Determine the [x, y] coordinate at the center of the cell enclosing the given text.  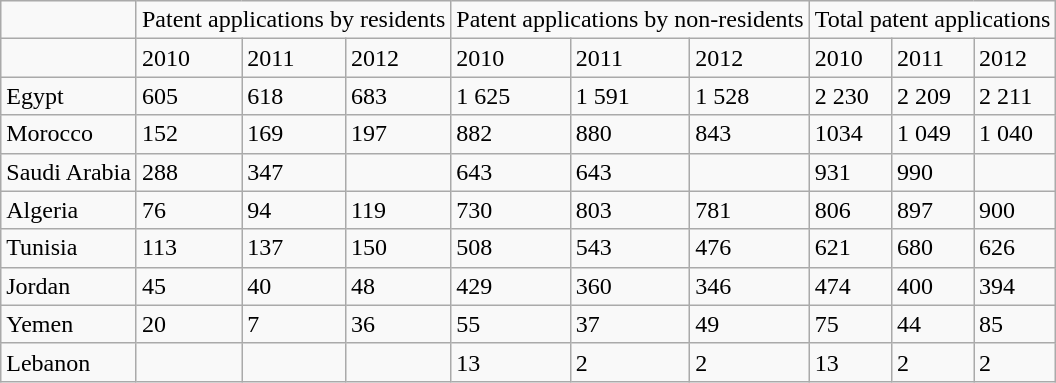
897 [932, 210]
169 [294, 134]
Jordan [69, 286]
Algeria [69, 210]
Egypt [69, 96]
781 [750, 210]
626 [1015, 248]
76 [188, 210]
45 [188, 286]
360 [630, 286]
680 [932, 248]
36 [398, 324]
Patent applications by non-residents [630, 20]
288 [188, 172]
882 [510, 134]
137 [294, 248]
40 [294, 286]
Tunisia [69, 248]
94 [294, 210]
843 [750, 134]
Lebanon [69, 362]
474 [850, 286]
119 [398, 210]
1 049 [932, 134]
730 [510, 210]
1034 [850, 134]
931 [850, 172]
1 528 [750, 96]
44 [932, 324]
618 [294, 96]
85 [1015, 324]
1 625 [510, 96]
900 [1015, 210]
2 230 [850, 96]
113 [188, 248]
Yemen [69, 324]
683 [398, 96]
75 [850, 324]
Morocco [69, 134]
Total patent applications [932, 20]
605 [188, 96]
621 [850, 248]
197 [398, 134]
48 [398, 286]
394 [1015, 286]
347 [294, 172]
2 211 [1015, 96]
1 591 [630, 96]
49 [750, 324]
7 [294, 324]
150 [398, 248]
2 209 [932, 96]
152 [188, 134]
543 [630, 248]
400 [932, 286]
880 [630, 134]
1 040 [1015, 134]
476 [750, 248]
Patent applications by residents [293, 20]
429 [510, 286]
508 [510, 248]
20 [188, 324]
990 [932, 172]
806 [850, 210]
Saudi Arabia [69, 172]
37 [630, 324]
803 [630, 210]
55 [510, 324]
346 [750, 286]
